Identify which cell holds the provided text, then report its [X, Y] central coordinate. 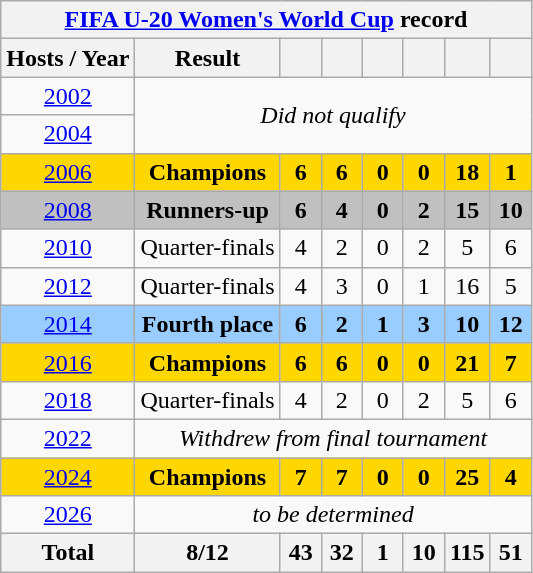
2024 [68, 477]
21 [467, 362]
Hosts / Year [68, 58]
43 [300, 553]
FIFA U-20 Women's World Cup record [266, 20]
8/12 [208, 553]
Total [68, 553]
2012 [68, 286]
2022 [68, 438]
Runners-up [208, 210]
2004 [68, 134]
Did not qualify [333, 115]
16 [467, 286]
2006 [68, 172]
Withdrew from final tournament [333, 438]
2014 [68, 324]
12 [510, 324]
to be determined [333, 515]
15 [467, 210]
2018 [68, 400]
2010 [68, 248]
2008 [68, 210]
2026 [68, 515]
18 [467, 172]
25 [467, 477]
115 [467, 553]
Result [208, 58]
Fourth place [208, 324]
32 [342, 553]
2002 [68, 96]
51 [510, 553]
2016 [68, 362]
